Determine the [x, y] coordinate at the center of the cell enclosing the given text.  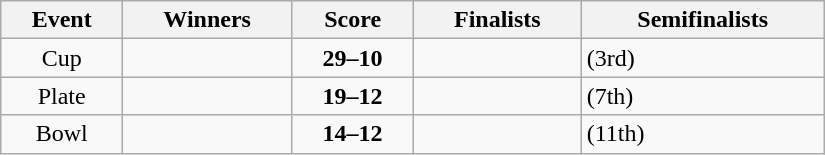
Finalists [498, 20]
Plate [62, 96]
Semifinalists [702, 20]
Cup [62, 58]
Score [353, 20]
(11th) [702, 134]
Event [62, 20]
29–10 [353, 58]
Winners [208, 20]
Bowl [62, 134]
(7th) [702, 96]
14–12 [353, 134]
(3rd) [702, 58]
19–12 [353, 96]
